Determine the (x, y) coordinate at the center of the cell enclosing the given text.  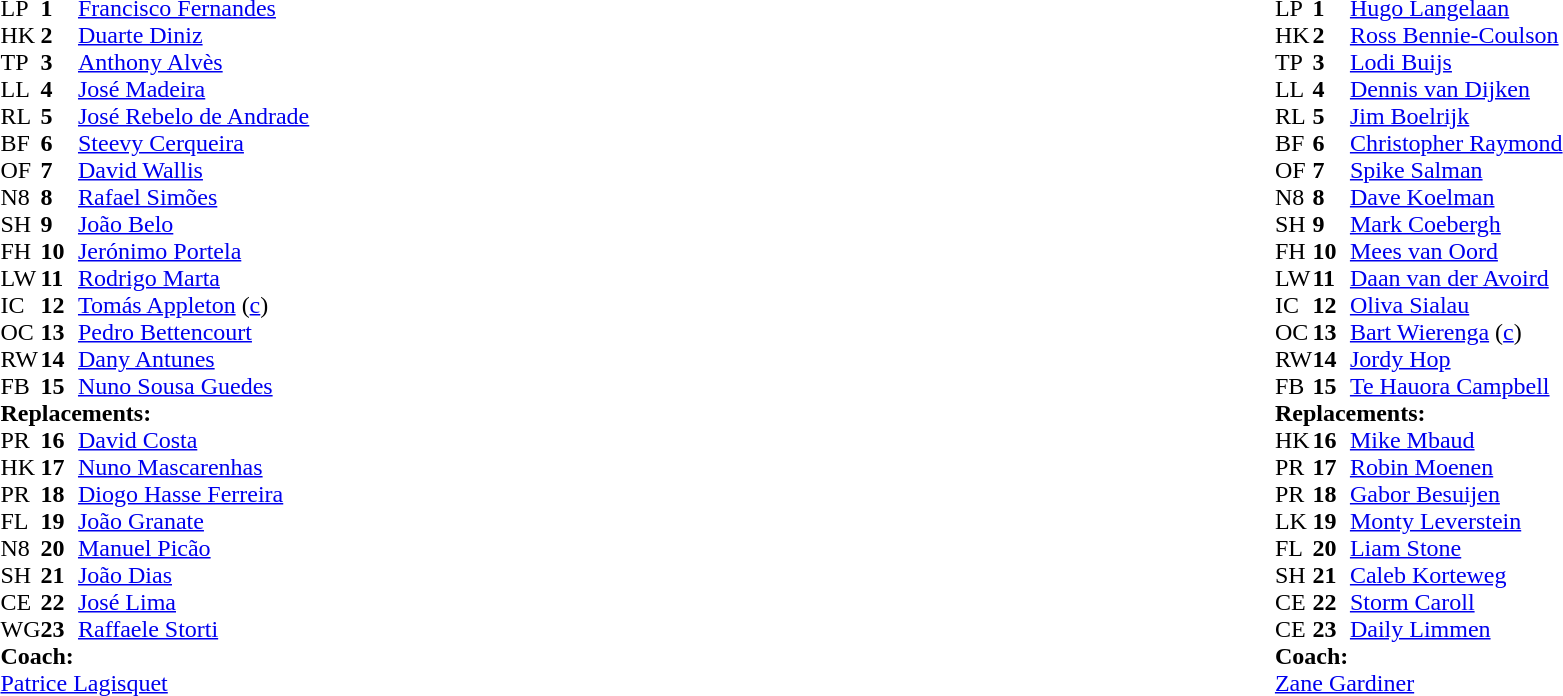
Mark Coebergh (1456, 224)
LK (1294, 522)
Nuno Mascarenhas (194, 468)
Bart Wierenga (c) (1456, 332)
José Lima (194, 602)
Monty Leverstein (1456, 522)
Jerónimo Portela (194, 252)
João Granate (194, 522)
Tomás Appleton (c) (194, 306)
Christopher Raymond (1456, 144)
Mees van Oord (1456, 252)
Jim Boelrijk (1456, 116)
Storm Caroll (1456, 602)
José Rebelo de Andrade (194, 116)
Raffaele Storti (194, 630)
Lodi Buijs (1456, 62)
Dennis van Dijken (1456, 90)
Caleb Korteweg (1456, 576)
Rafael Simões (194, 198)
João Dias (194, 576)
Daily Limmen (1456, 630)
Pedro Bettencourt (194, 332)
Nuno Sousa Guedes (194, 386)
Anthony Alvès (194, 62)
Liam Stone (1456, 548)
David Costa (194, 440)
João Belo (194, 224)
Spike Salman (1456, 170)
Diogo Hasse Ferreira (194, 494)
Dany Antunes (194, 360)
Jordy Hop (1456, 360)
Manuel Picão (194, 548)
José Madeira (194, 90)
Mike Mbaud (1456, 440)
Oliva Sialau (1456, 306)
Rodrigo Marta (194, 278)
WG (20, 630)
Ross Bennie-Coulson (1456, 36)
Dave Koelman (1456, 198)
Robin Moenen (1456, 468)
Te Hauora Campbell (1456, 386)
David Wallis (194, 170)
Duarte Diniz (194, 36)
Gabor Besuijen (1456, 494)
Steevy Cerqueira (194, 144)
Daan van der Avoird (1456, 278)
